Provide the [x, y] coordinate of the cell's center where the given text is located.  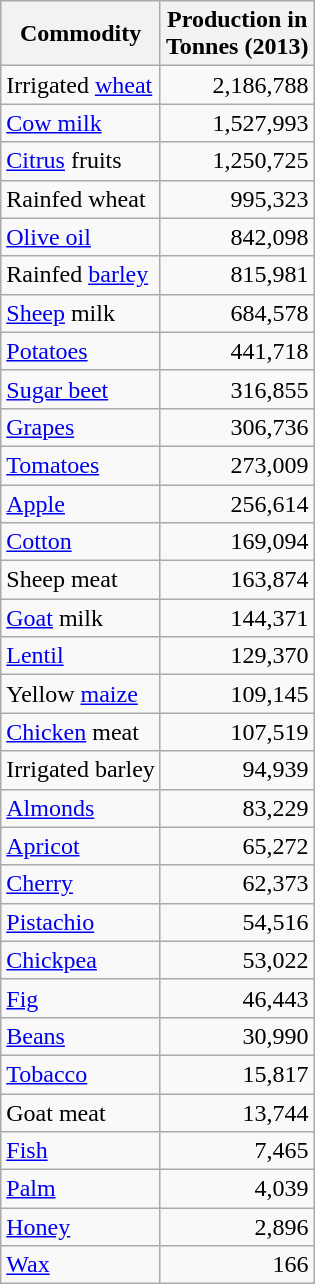
Wax [81, 1265]
169,094 [237, 542]
Sheep meat [81, 580]
Goat meat [81, 1113]
Rainfed wheat [81, 199]
54,516 [237, 922]
30,990 [237, 1036]
842,098 [237, 237]
166 [237, 1265]
Fig [81, 998]
Almonds [81, 808]
Tomatoes [81, 465]
13,744 [237, 1113]
Olive oil [81, 237]
Fish [81, 1151]
Honey [81, 1227]
Pistachio [81, 922]
Cherry [81, 884]
129,370 [237, 656]
Commodity [81, 34]
65,272 [237, 846]
Chickpea [81, 960]
815,981 [237, 275]
Goat milk [81, 618]
Sugar beet [81, 389]
Irrigated wheat [81, 85]
107,519 [237, 732]
53,022 [237, 960]
Lentil [81, 656]
316,855 [237, 389]
1,527,993 [237, 123]
Rainfed barley [81, 275]
Production inTonnes (2013) [237, 34]
Grapes [81, 427]
Apricot [81, 846]
2,186,788 [237, 85]
684,578 [237, 313]
83,229 [237, 808]
306,736 [237, 427]
109,145 [237, 694]
94,939 [237, 770]
2,896 [237, 1227]
15,817 [237, 1074]
4,039 [237, 1189]
273,009 [237, 465]
Apple [81, 503]
Tobacco [81, 1074]
62,373 [237, 884]
Irrigated barley [81, 770]
Yellow maize [81, 694]
7,465 [237, 1151]
144,371 [237, 618]
Citrus fruits [81, 161]
Sheep milk [81, 313]
441,718 [237, 351]
Potatoes [81, 351]
46,443 [237, 998]
Beans [81, 1036]
Chicken meat [81, 732]
163,874 [237, 580]
1,250,725 [237, 161]
995,323 [237, 199]
256,614 [237, 503]
Cow milk [81, 123]
Palm [81, 1189]
Cotton [81, 542]
